Return the (X, Y) coordinate for the center point of the cell that contains the specified text.  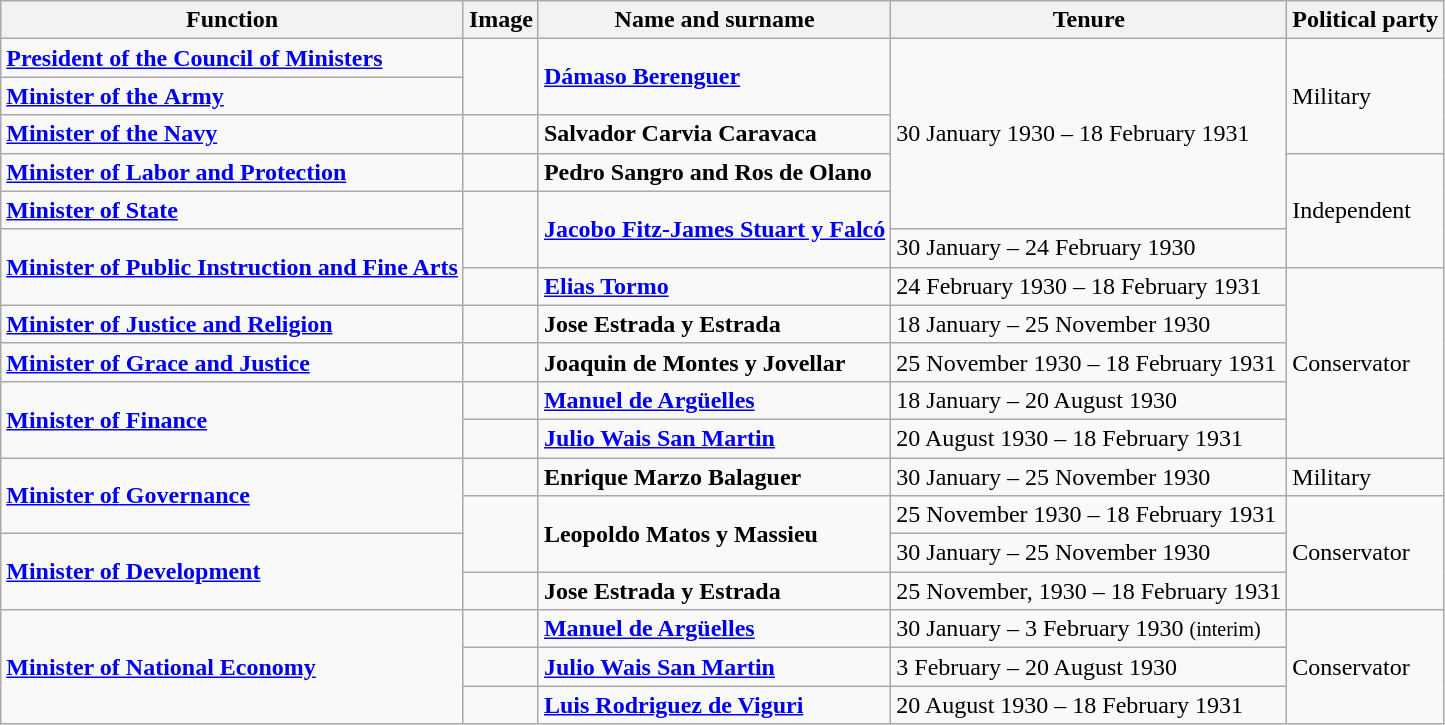
Minister of Grace and Justice (232, 362)
Minister of Justice and Religion (232, 324)
Function (232, 20)
30 January 1930 – 18 February 1931 (1089, 134)
Tenure (1089, 20)
Pedro Sangro and Ros de Olano (714, 172)
Minister of the Army (232, 96)
Minister of National Economy (232, 667)
Image (500, 20)
18 January – 20 August 1930 (1089, 400)
President of the Council of Ministers (232, 58)
Independent (1366, 210)
Political party (1366, 20)
24 February 1930 – 18 February 1931 (1089, 286)
30 January – 3 February 1930 (interim) (1089, 629)
Leopoldo Matos y Massieu (714, 534)
Minister of State (232, 210)
Name and surname (714, 20)
Minister of Finance (232, 419)
30 January – 24 February 1930 (1089, 248)
Elias Tormo (714, 286)
Jacobo Fitz-James Stuart y Falcó (714, 229)
Minister of Governance (232, 496)
Dámaso Berenguer (714, 77)
Joaquin de Montes y Jovellar (714, 362)
Minister of the Navy (232, 134)
Minister of Labor and Protection (232, 172)
25 November, 1930 – 18 February 1931 (1089, 591)
Salvador Carvia Caravaca (714, 134)
Luis Rodriguez de Viguri (714, 705)
3 February – 20 August 1930 (1089, 667)
Minister of Public Instruction and Fine Arts (232, 267)
18 January – 25 November 1930 (1089, 324)
Enrique Marzo Balaguer (714, 477)
Minister of Development (232, 572)
